Scan for the cell matching the given text and deliver its [x, y] coordinate at center. 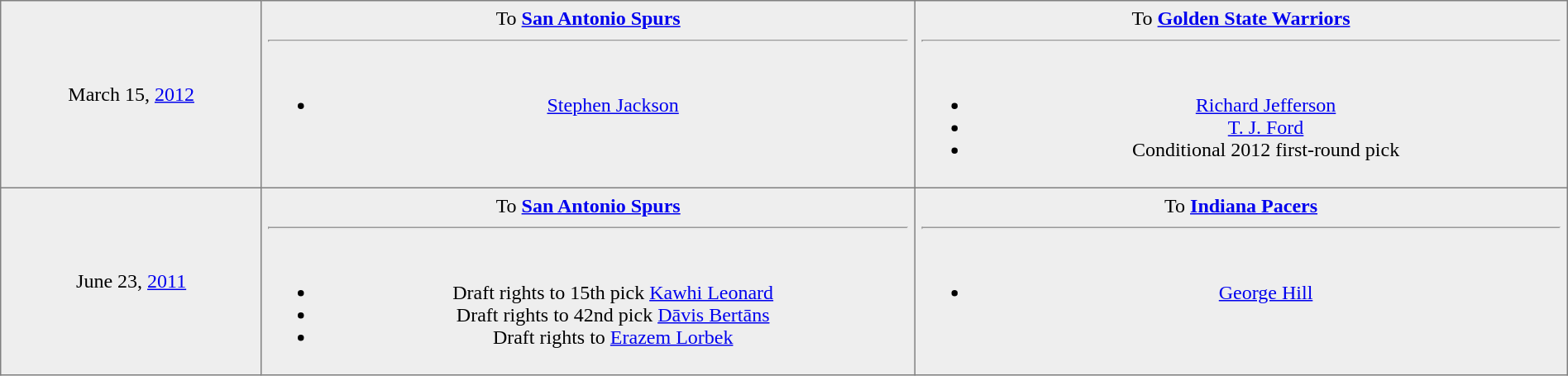
June 23, 2011 [131, 281]
To Indiana Pacers George Hill [1241, 281]
To San Antonio Spurs Draft rights to 15th pick Kawhi LeonardDraft rights to 42nd pick Dāvis Bertāns Draft rights to Erazem Lorbek [587, 281]
To Golden State Warriors Richard Jefferson T. J. FordConditional 2012 first-round pick [1241, 94]
To San Antonio Spurs Stephen Jackson [587, 94]
March 15, 2012 [131, 94]
